Return the [x, y] coordinate for the center point of the cell that contains the specified text.  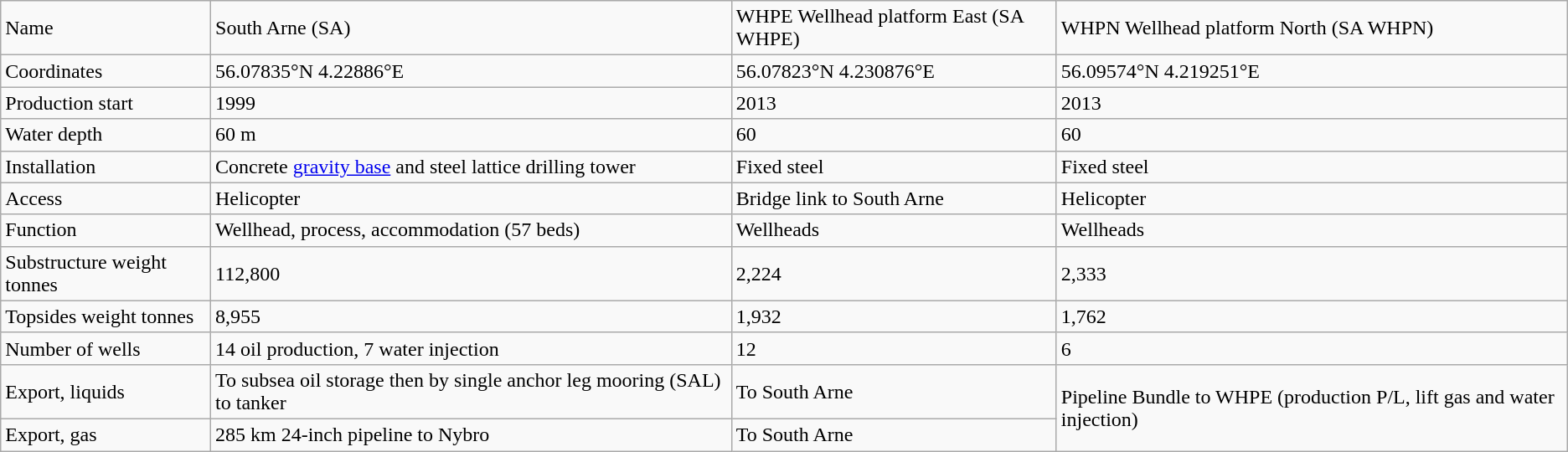
Access [106, 198]
Installation [106, 167]
Pipeline Bundle to WHPE (production P/L, lift gas and water injection) [1312, 407]
Number of wells [106, 348]
56.07823°N 4.230876°E [894, 71]
56.07835°N 4.22886°E [472, 71]
60 m [472, 135]
Topsides weight tonnes [106, 316]
Name [106, 28]
Substructure weight tonnes [106, 273]
14 oil production, 7 water injection [472, 348]
WHPE Wellhead platform East (SA WHPE) [894, 28]
Bridge link to South Arne [894, 198]
1999 [472, 103]
WHPN Wellhead platform North (SA WHPN) [1312, 28]
8,955 [472, 316]
Coordinates [106, 71]
12 [894, 348]
1,932 [894, 316]
6 [1312, 348]
285 km 24-inch pipeline to Nybro [472, 434]
South Arne (SA) [472, 28]
2,333 [1312, 273]
Production start [106, 103]
Water depth [106, 135]
To subsea oil storage then by single anchor leg mooring (SAL) to tanker [472, 392]
112,800 [472, 273]
Export, gas [106, 434]
Concrete gravity base and steel lattice drilling tower [472, 167]
Export, liquids [106, 392]
Function [106, 230]
Wellhead, process, accommodation (57 beds) [472, 230]
56.09574°N 4.219251°E [1312, 71]
1,762 [1312, 316]
2,224 [894, 273]
